Locate the cell with the specified text and output its [x, y] center coordinate. 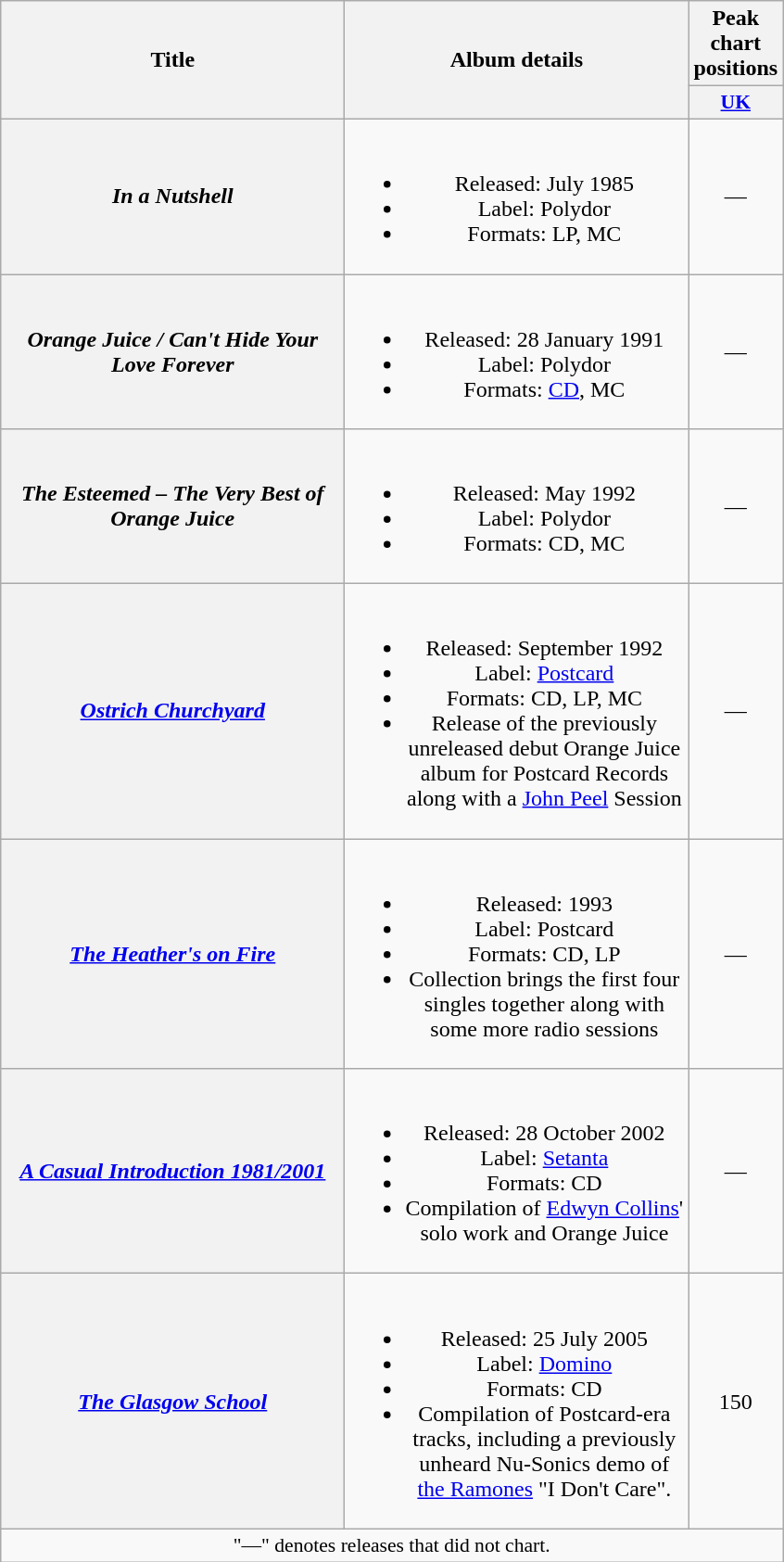
Released: July 1985Label: PolydorFormats: LP, MC [517, 197]
Title [172, 60]
Released: 28 October 2002Label: SetantaFormats: CDCompilation of Edwyn Collins' solo work and Orange Juice [517, 1172]
UK [736, 103]
Peak chart positions [736, 44]
A Casual Introduction 1981/2001 [172, 1172]
Album details [517, 60]
150 [736, 1402]
"—" denotes releases that did not chart. [392, 1545]
Ostrich Churchyard [172, 712]
Released: May 1992Label: PolydorFormats: CD, MC [517, 506]
The Esteemed – The Very Best of Orange Juice [172, 506]
In a Nutshell [172, 197]
Released: 1993Label: PostcardFormats: CD, LPCollection brings the first four singles together along with some more radio sessions [517, 954]
The Glasgow School [172, 1402]
Released: 28 January 1991Label: PolydorFormats: CD, MC [517, 352]
The Heather's on Fire [172, 954]
Orange Juice / Can't Hide Your Love Forever [172, 352]
